Provide the (X, Y) coordinate of the cell's center where the given text is located.  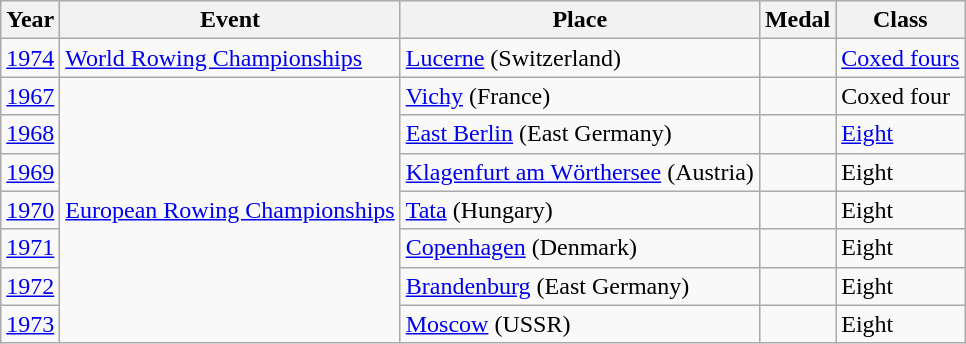
1973 (30, 324)
East Berlin (East Germany) (580, 134)
World Rowing Championships (230, 58)
Vichy (France) (580, 96)
1968 (30, 134)
Medal (797, 20)
Moscow (USSR) (580, 324)
Tata (Hungary) (580, 210)
1972 (30, 286)
European Rowing Championships (230, 210)
1970 (30, 210)
Klagenfurt am Wörthersee (Austria) (580, 172)
Coxed fours (900, 58)
1974 (30, 58)
Place (580, 20)
Coxed four (900, 96)
Year (30, 20)
Event (230, 20)
Class (900, 20)
Copenhagen (Denmark) (580, 248)
1971 (30, 248)
1967 (30, 96)
Brandenburg (East Germany) (580, 286)
Lucerne (Switzerland) (580, 58)
1969 (30, 172)
